Scan for the cell matching the given text and deliver its (X, Y) coordinate at center. 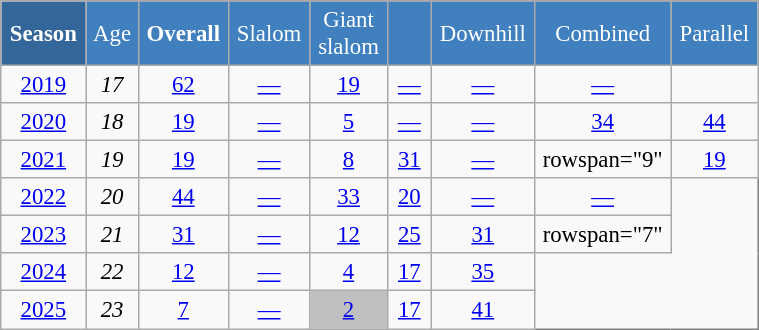
Downhill (482, 34)
2022 (44, 197)
35 (482, 273)
2020 (44, 122)
22 (112, 273)
2019 (44, 85)
2021 (44, 160)
rowspan="9" (602, 160)
2023 (44, 235)
Age (112, 34)
rowspan="7" (602, 235)
Overall (183, 34)
5 (349, 122)
62 (183, 85)
2 (349, 310)
18 (112, 122)
Combined (602, 34)
7 (183, 310)
2024 (44, 273)
33 (349, 197)
Giantslalom (349, 34)
23 (112, 310)
Season (44, 34)
8 (349, 160)
Slalom (268, 34)
25 (409, 235)
21 (112, 235)
2025 (44, 310)
34 (602, 122)
41 (482, 310)
Parallel (714, 34)
4 (349, 273)
